Pinpoint the cell where the given text exists, returning its (x, y) midpoint coordinate. 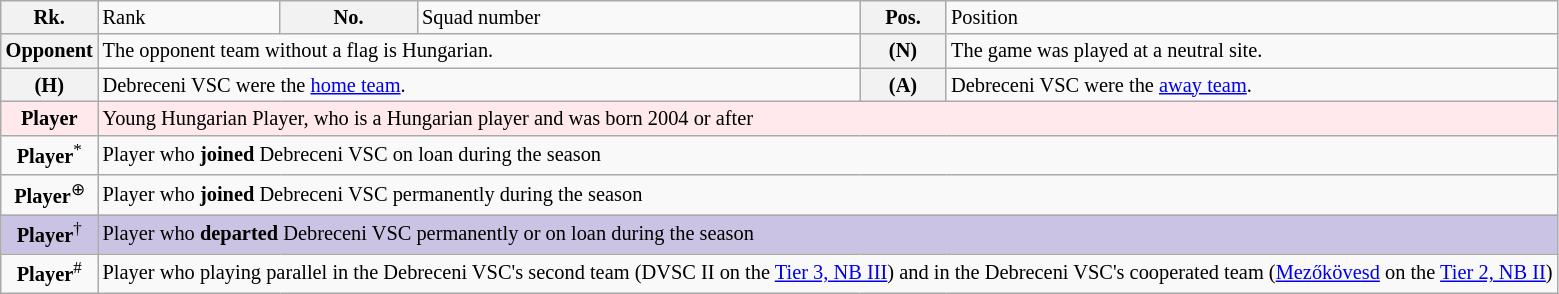
Debreceni VSC were the home team. (479, 85)
The game was played at a neutral site. (1252, 51)
Player# (50, 272)
(A) (903, 85)
Position (1252, 17)
(H) (50, 85)
Player* (50, 154)
(N) (903, 51)
Player who joined Debreceni VSC on loan during the season (828, 154)
No. (348, 17)
Pos. (903, 17)
Player⊕ (50, 194)
Squad number (638, 17)
The opponent team without a flag is Hungarian. (479, 51)
Rank (189, 17)
Player who departed Debreceni VSC permanently or on loan during the season (828, 234)
Debreceni VSC were the away team. (1252, 85)
Opponent (50, 51)
Player† (50, 234)
Young Hungarian Player, who is a Hungarian player and was born 2004 or after (828, 118)
Rk. (50, 17)
Player who joined Debreceni VSC permanently during the season (828, 194)
Player (50, 118)
